Locate the cell with the specified text and output its [x, y] center coordinate. 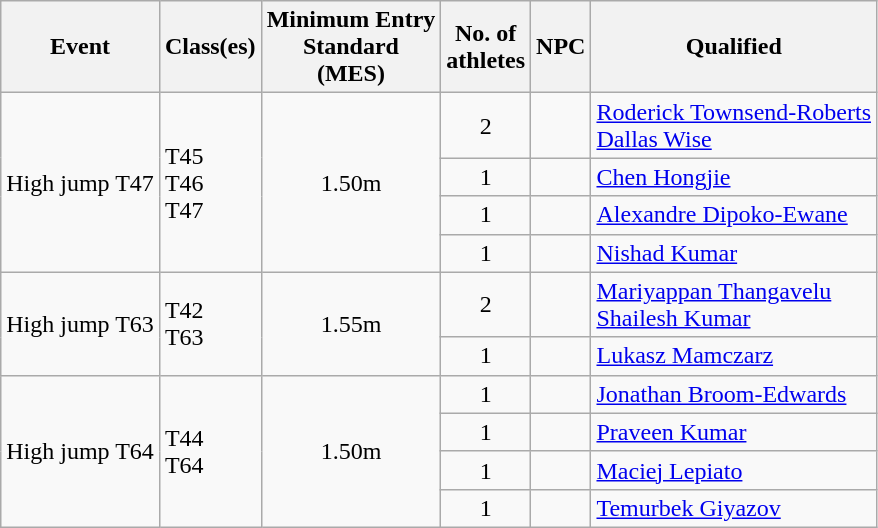
Praveen Kumar [734, 432]
Minimum EntryStandard(MES) [351, 47]
Lukasz Mamczarz [734, 356]
NPC [561, 47]
Alexandre Dipoko-Ewane [734, 215]
High jump T63 [80, 324]
Qualified [734, 47]
T45T46T47 [210, 182]
Mariyappan ThangaveluShailesh Kumar [734, 304]
Maciej Lepiato [734, 470]
Roderick Townsend-RobertsDallas Wise [734, 126]
1.55m [351, 324]
High jump T47 [80, 182]
T42T63 [210, 324]
Nishad Kumar [734, 253]
T44T64 [210, 451]
Class(es) [210, 47]
High jump T64 [80, 451]
Jonathan Broom-Edwards [734, 394]
Temurbek Giyazov [734, 508]
Event [80, 47]
No. ofathletes [486, 47]
Chen Hongjie [734, 177]
